From the cell containing the given text, extract its center point as (X, Y) coordinate. 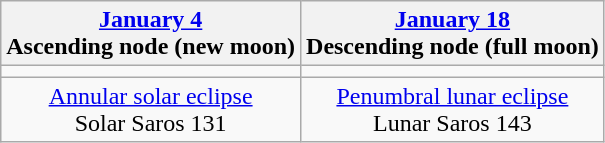
Annular solar eclipseSolar Saros 131 (151, 110)
January 18Descending node (full moon) (453, 34)
January 4Ascending node (new moon) (151, 34)
Penumbral lunar eclipseLunar Saros 143 (453, 110)
